Provide the [X, Y] coordinate of the cell's center where the given text is located.  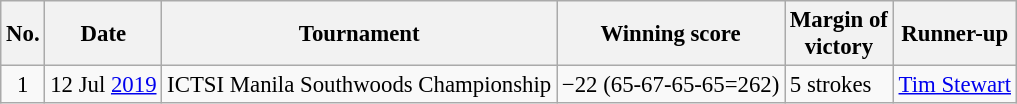
Winning score [671, 34]
No. [23, 34]
Date [104, 34]
−22 (65-67-65-65=262) [671, 85]
5 strokes [840, 85]
ICTSI Manila Southwoods Championship [360, 85]
12 Jul 2019 [104, 85]
1 [23, 85]
Tournament [360, 34]
Tim Stewart [954, 85]
Margin ofvictory [840, 34]
Runner-up [954, 34]
